Output the (X, Y) coordinate of the center of the cell containing the given text.  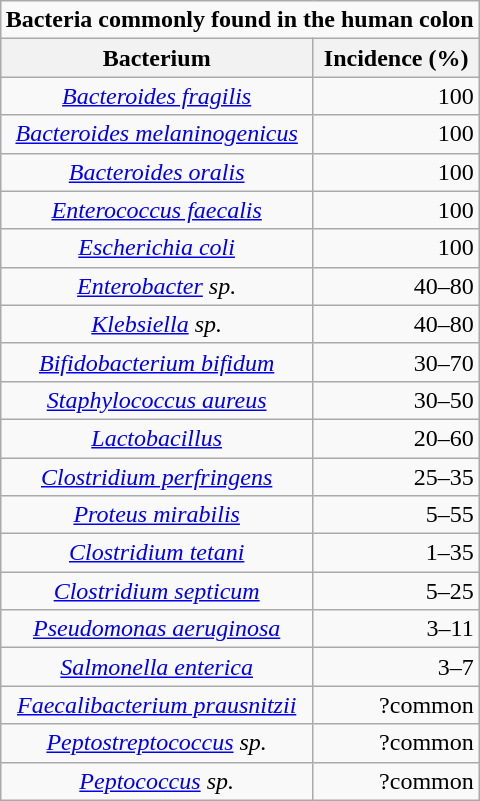
Staphylococcus aureus (156, 400)
30–50 (396, 400)
Bacteroides melaninogenicus (156, 134)
Peptostreptococcus sp. (156, 743)
25–35 (396, 477)
Clostridium septicum (156, 591)
1–35 (396, 553)
Clostridium perfringens (156, 477)
Bacteroides oralis (156, 172)
Lactobacillus (156, 438)
Escherichia coli (156, 248)
Peptococcus sp. (156, 781)
Pseudomonas aeruginosa (156, 629)
20–60 (396, 438)
Proteus mirabilis (156, 515)
Bifidobacterium bifidum (156, 362)
3–11 (396, 629)
30–70 (396, 362)
Enterococcus faecalis (156, 210)
Bacteria commonly found in the human colon (240, 20)
Klebsiella sp. (156, 324)
Incidence (%) (396, 58)
Bacterium (156, 58)
5–55 (396, 515)
Salmonella enterica (156, 667)
3–7 (396, 667)
Faecalibacterium prausnitzii (156, 705)
5–25 (396, 591)
Clostridium tetani (156, 553)
Bacteroides fragilis (156, 96)
Enterobacter sp. (156, 286)
